Search for the cell housing the specified text and yield its [X, Y] center coordinate. 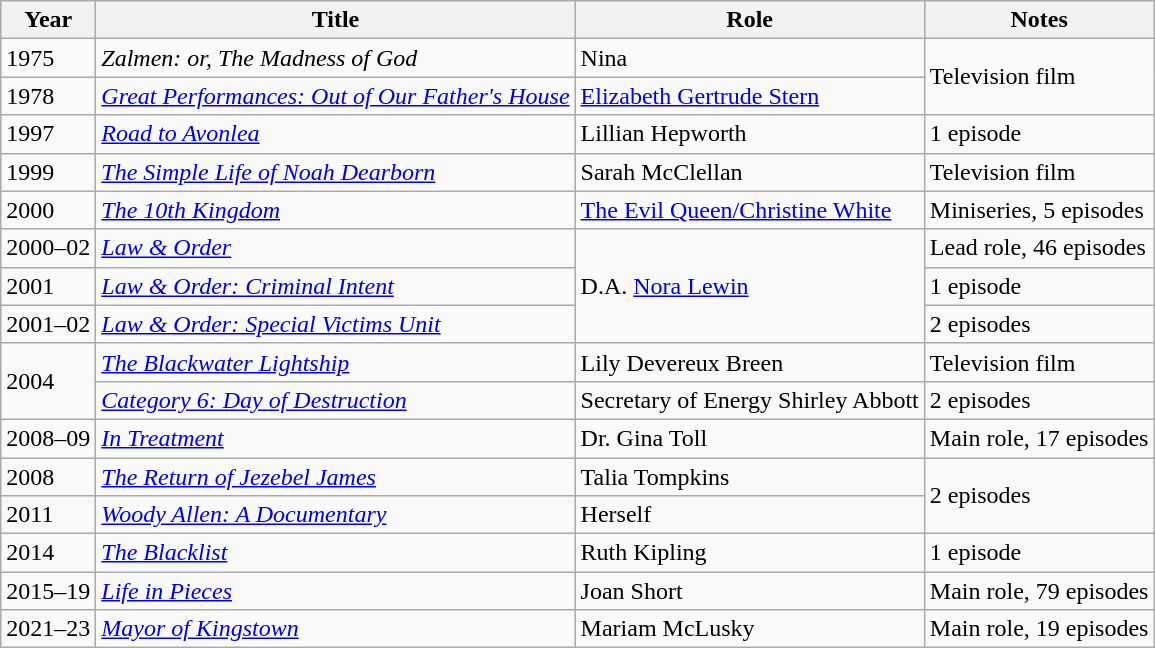
2000–02 [48, 248]
Lead role, 46 episodes [1039, 248]
Life in Pieces [336, 591]
Title [336, 20]
1978 [48, 96]
The Simple Life of Noah Dearborn [336, 172]
1997 [48, 134]
2014 [48, 553]
2008 [48, 477]
Role [750, 20]
The Blackwater Lightship [336, 362]
Sarah McClellan [750, 172]
Secretary of Energy Shirley Abbott [750, 400]
Ruth Kipling [750, 553]
Year [48, 20]
Mayor of Kingstown [336, 629]
Category 6: Day of Destruction [336, 400]
1999 [48, 172]
Zalmen: or, The Madness of God [336, 58]
D.A. Nora Lewin [750, 286]
Notes [1039, 20]
2000 [48, 210]
The Return of Jezebel James [336, 477]
Road to Avonlea [336, 134]
1975 [48, 58]
Lily Devereux Breen [750, 362]
Law & Order [336, 248]
Nina [750, 58]
2021–23 [48, 629]
2011 [48, 515]
Main role, 79 episodes [1039, 591]
Dr. Gina Toll [750, 438]
Joan Short [750, 591]
The Blacklist [336, 553]
2008–09 [48, 438]
Elizabeth Gertrude Stern [750, 96]
In Treatment [336, 438]
2015–19 [48, 591]
Mariam McLusky [750, 629]
Great Performances: Out of Our Father's House [336, 96]
The Evil Queen/Christine White [750, 210]
Lillian Hepworth [750, 134]
Herself [750, 515]
Law & Order: Special Victims Unit [336, 324]
Main role, 19 episodes [1039, 629]
Talia Tompkins [750, 477]
2004 [48, 381]
2001–02 [48, 324]
Main role, 17 episodes [1039, 438]
The 10th Kingdom [336, 210]
Law & Order: Criminal Intent [336, 286]
2001 [48, 286]
Miniseries, 5 episodes [1039, 210]
Woody Allen: A Documentary [336, 515]
